Return the [x, y] coordinate for the center point of the cell that contains the specified text.  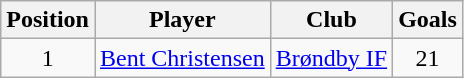
1 [48, 58]
Brøndby IF [331, 58]
21 [428, 58]
Club [331, 20]
Goals [428, 20]
Bent Christensen [182, 58]
Position [48, 20]
Player [182, 20]
